Find where the given text appears and provide that cell's center as [x, y] coordinate. 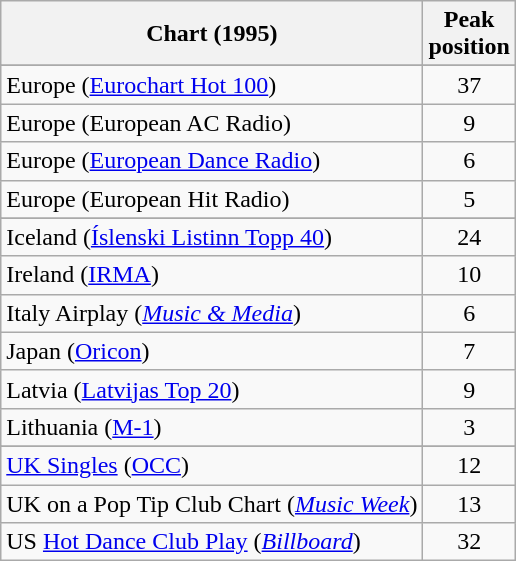
UK Singles (OCC) [212, 465]
Ireland (IRMA) [212, 275]
UK on a Pop Tip Club Chart (Music Week) [212, 503]
32 [469, 542]
Europe (Eurochart Hot 100) [212, 85]
Peakposition [469, 34]
Chart (1995) [212, 34]
Italy Airplay (Music & Media) [212, 313]
3 [469, 427]
Europe (European Hit Radio) [212, 199]
US Hot Dance Club Play (Billboard) [212, 542]
37 [469, 85]
Iceland (Íslenski Listinn Topp 40) [212, 237]
24 [469, 237]
12 [469, 465]
5 [469, 199]
Japan (Oricon) [212, 351]
13 [469, 503]
7 [469, 351]
Lithuania (M-1) [212, 427]
Europe (European AC Radio) [212, 123]
Europe (European Dance Radio) [212, 161]
Latvia (Latvijas Top 20) [212, 389]
10 [469, 275]
